Find where the given text appears and provide that cell's center as [x, y] coordinate. 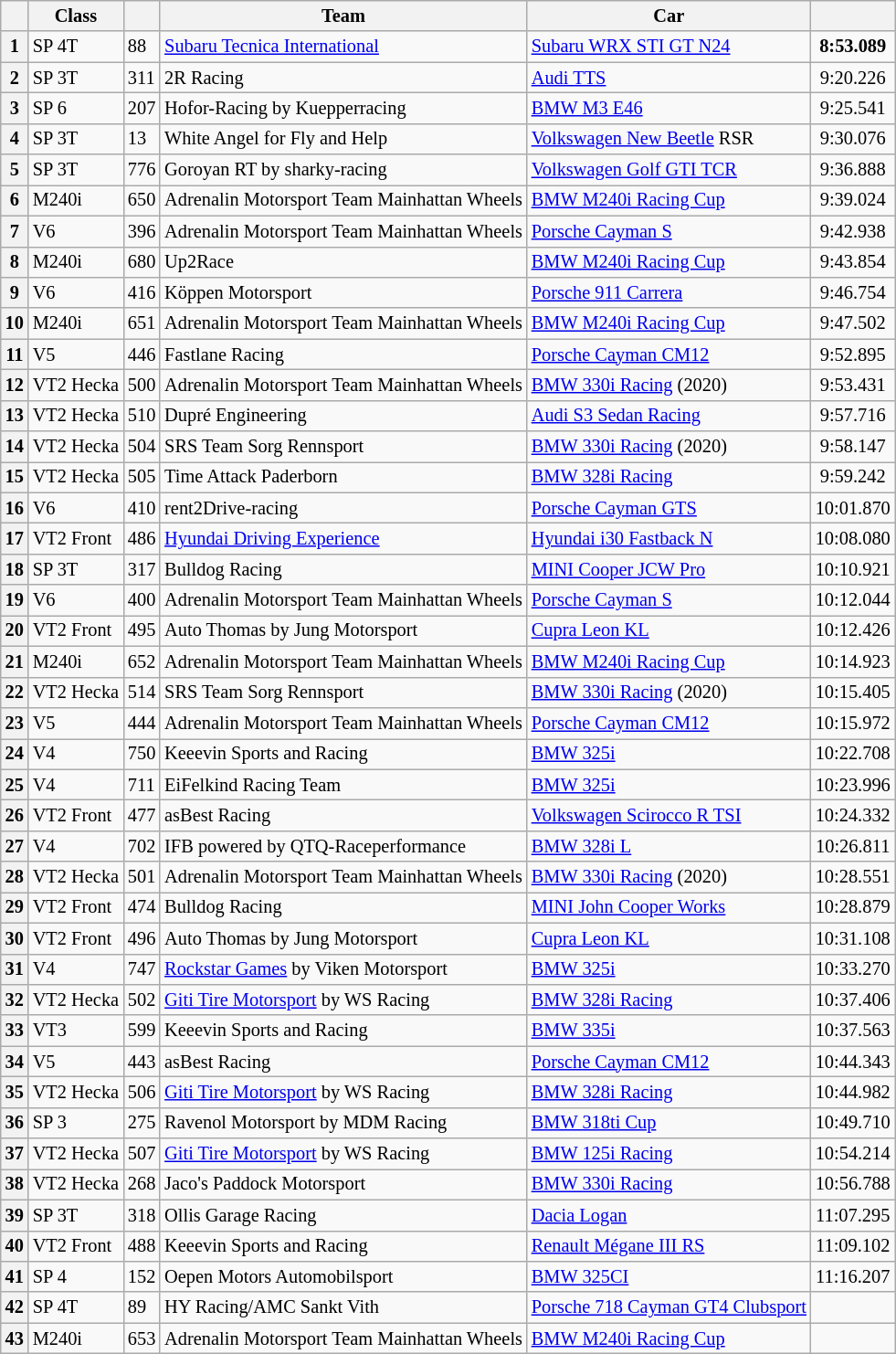
9:25.541 [853, 108]
14 [15, 447]
Oepen Motors Automobilsport [343, 1276]
10:44.343 [853, 1062]
776 [142, 170]
22 [15, 693]
9:47.502 [853, 323]
37 [15, 1154]
11:07.295 [853, 1215]
Renault Mégane III RS [669, 1246]
HY Racing/AMC Sankt Vith [343, 1307]
Porsche 911 Carrera [669, 292]
BMW 330i Racing [669, 1184]
23 [15, 723]
11 [15, 354]
9:43.854 [853, 262]
Ollis Garage Racing [343, 1215]
Dupré Engineering [343, 416]
651 [142, 323]
32 [15, 1000]
Subaru Tecnica International [343, 47]
7 [15, 231]
10:37.406 [853, 1000]
21 [15, 661]
9:30.076 [853, 139]
Car [669, 16]
396 [142, 231]
Porsche Cayman GTS [669, 508]
9:52.895 [853, 354]
9 [15, 292]
400 [142, 600]
18 [15, 569]
26 [15, 815]
9:57.716 [853, 416]
747 [142, 969]
36 [15, 1123]
9:36.888 [853, 170]
10:28.551 [853, 877]
16 [15, 508]
10:08.080 [853, 538]
8 [15, 262]
Class [76, 16]
702 [142, 846]
SP 4 [76, 1276]
3 [15, 108]
9:20.226 [853, 78]
6 [15, 200]
Jaco's Paddock Motorsport [343, 1184]
38 [15, 1184]
10:28.879 [853, 907]
680 [142, 262]
Fastlane Racing [343, 354]
207 [142, 108]
504 [142, 447]
Goroyan RT by sharky-racing [343, 170]
10:01.870 [853, 508]
39 [15, 1215]
25 [15, 785]
35 [15, 1092]
Team [343, 16]
33 [15, 1031]
652 [142, 661]
Ravenol Motorsport by MDM Racing [343, 1123]
10:15.405 [853, 693]
19 [15, 600]
10:49.710 [853, 1123]
10:31.108 [853, 938]
10:12.426 [853, 630]
2R Racing [343, 78]
Rockstar Games by Viken Motorsport [343, 969]
10:12.044 [853, 600]
317 [142, 569]
10:56.788 [853, 1184]
486 [142, 538]
Up2Race [343, 262]
495 [142, 630]
10 [15, 323]
4 [15, 139]
10:23.996 [853, 785]
White Angel for Fly and Help [343, 139]
496 [142, 938]
9:58.147 [853, 447]
89 [142, 1307]
12 [15, 385]
10:15.972 [853, 723]
9:53.431 [853, 385]
10:54.214 [853, 1154]
SP 3 [76, 1123]
MINI Cooper JCW Pro [669, 569]
410 [142, 508]
11:09.102 [853, 1246]
514 [142, 693]
501 [142, 877]
653 [142, 1338]
VT3 [76, 1031]
40 [15, 1246]
88 [142, 47]
Volkswagen Scirocco R TSI [669, 815]
27 [15, 846]
275 [142, 1123]
10:22.708 [853, 754]
Hofor-Racing by Kuepperracing [343, 108]
152 [142, 1276]
28 [15, 877]
29 [15, 907]
446 [142, 354]
BMW 325CI [669, 1276]
30 [15, 938]
650 [142, 200]
Hyundai Driving Experience [343, 538]
MINI John Cooper Works [669, 907]
BMW 125i Racing [669, 1154]
SP 6 [76, 108]
502 [142, 1000]
507 [142, 1154]
268 [142, 1184]
311 [142, 78]
BMW 328i L [669, 846]
10:10.921 [853, 569]
BMW 335i [669, 1031]
42 [15, 1307]
IFB powered by QTQ-Raceperformance [343, 846]
9:39.024 [853, 200]
Dacia Logan [669, 1215]
318 [142, 1215]
41 [15, 1276]
20 [15, 630]
15 [15, 477]
510 [142, 416]
31 [15, 969]
10:26.811 [853, 846]
EiFelkind Racing Team [343, 785]
711 [142, 785]
505 [142, 477]
443 [142, 1062]
444 [142, 723]
Audi S3 Sedan Racing [669, 416]
Porsche 718 Cayman GT4 Clubsport [669, 1307]
BMW 318ti Cup [669, 1123]
599 [142, 1031]
10:44.982 [853, 1092]
477 [142, 815]
Time Attack Paderborn [343, 477]
34 [15, 1062]
BMW M3 E46 [669, 108]
5 [15, 170]
10:33.270 [853, 969]
750 [142, 754]
rent2Drive-racing [343, 508]
10:37.563 [853, 1031]
10:24.332 [853, 815]
416 [142, 292]
Audi TTS [669, 78]
24 [15, 754]
9:42.938 [853, 231]
Köppen Motorsport [343, 292]
506 [142, 1092]
Hyundai i30 Fastback N [669, 538]
9:59.242 [853, 477]
Volkswagen New Beetle RSR [669, 139]
43 [15, 1338]
Volkswagen Golf GTI TCR [669, 170]
474 [142, 907]
488 [142, 1246]
11:16.207 [853, 1276]
1 [15, 47]
9:46.754 [853, 292]
Subaru WRX STI GT N24 [669, 47]
17 [15, 538]
500 [142, 385]
8:53.089 [853, 47]
2 [15, 78]
10:14.923 [853, 661]
